Determine the [x, y] coordinate at the center of the cell enclosing the given text.  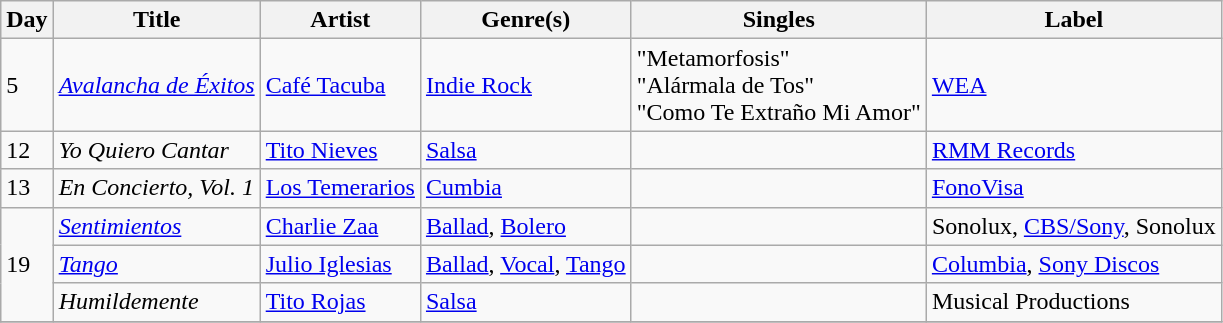
Musical Productions [1074, 302]
Ballad, Vocal, Tango [526, 264]
12 [27, 150]
RMM Records [1074, 150]
Indie Rock [526, 85]
"Metamorfosis""Alármala de Tos""Como Te Extraño Mi Amor" [778, 85]
En Concierto, Vol. 1 [156, 188]
Ballad, Bolero [526, 226]
Sentimientos [156, 226]
Singles [778, 20]
Avalancha de Éxitos [156, 85]
Cumbia [526, 188]
Charlie Zaa [340, 226]
Columbia, Sony Discos [1074, 264]
Genre(s) [526, 20]
Los Temerarios [340, 188]
Café Tacuba [340, 85]
Tango [156, 264]
Title [156, 20]
13 [27, 188]
Artist [340, 20]
FonoVisa [1074, 188]
Sonolux, CBS/Sony, Sonolux [1074, 226]
Label [1074, 20]
Tito Rojas [340, 302]
Tito Nieves [340, 150]
Yo Quiero Cantar [156, 150]
Humildemente [156, 302]
WEA [1074, 85]
Day [27, 20]
19 [27, 264]
5 [27, 85]
Julio Iglesias [340, 264]
